Return (X, Y) of the center of cell containing provided text 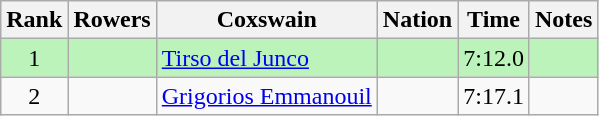
1 (34, 58)
Grigorios Emmanouil (266, 96)
Rowers (112, 20)
7:12.0 (494, 58)
2 (34, 96)
Coxswain (266, 20)
Rank (34, 20)
Time (494, 20)
Tirso del Junco (266, 58)
Nation (417, 20)
Notes (563, 20)
7:17.1 (494, 96)
